Provide the (X, Y) coordinate of the cell's center where the given text is located.  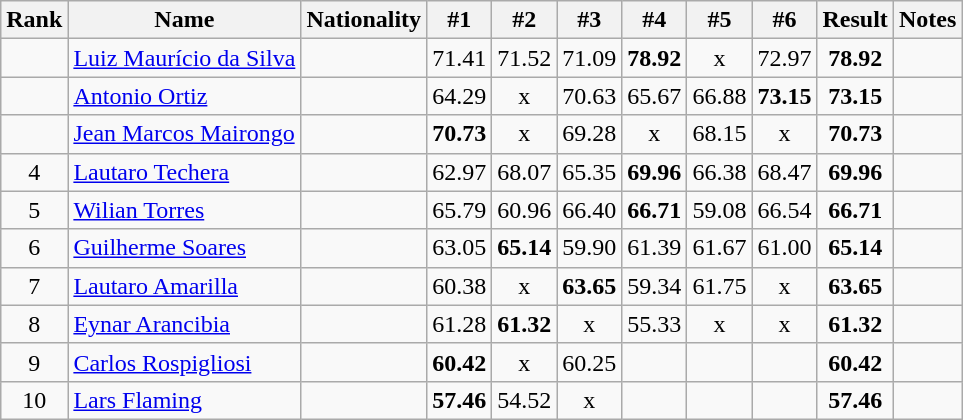
68.07 (524, 172)
#5 (720, 20)
#2 (524, 20)
72.97 (784, 58)
64.29 (460, 96)
61.39 (654, 248)
66.38 (720, 172)
Guilherme Soares (184, 248)
61.75 (720, 286)
71.09 (590, 58)
Jean Marcos Mairongo (184, 134)
Carlos Rospigliosi (184, 362)
Wilian Torres (184, 210)
66.88 (720, 96)
7 (34, 286)
60.38 (460, 286)
69.28 (590, 134)
Lautaro Techera (184, 172)
59.08 (720, 210)
66.40 (590, 210)
9 (34, 362)
#4 (654, 20)
55.33 (654, 324)
Nationality (364, 20)
61.67 (720, 248)
#6 (784, 20)
68.47 (784, 172)
61.00 (784, 248)
Rank (34, 20)
60.96 (524, 210)
#3 (590, 20)
Notes (927, 20)
62.97 (460, 172)
Luiz Maurício da Silva (184, 58)
65.79 (460, 210)
4 (34, 172)
6 (34, 248)
54.52 (524, 400)
68.15 (720, 134)
#1 (460, 20)
63.05 (460, 248)
61.28 (460, 324)
Lars Flaming (184, 400)
59.90 (590, 248)
10 (34, 400)
8 (34, 324)
71.52 (524, 58)
5 (34, 210)
Name (184, 20)
Lautaro Amarilla (184, 286)
59.34 (654, 286)
71.41 (460, 58)
Eynar Arancibia (184, 324)
60.25 (590, 362)
65.67 (654, 96)
Result (855, 20)
70.63 (590, 96)
66.54 (784, 210)
65.35 (590, 172)
Antonio Ortiz (184, 96)
